From the cell containing the given text, extract its center point as (x, y) coordinate. 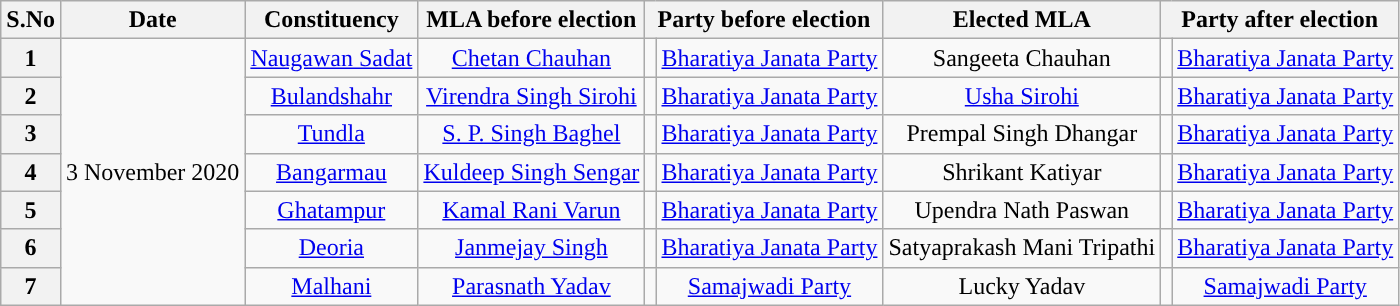
1 (31, 58)
Chetan Chauhan (532, 58)
Usha Sirohi (1022, 96)
Naugawan Sadat (332, 58)
2 (31, 96)
Bulandshahr (332, 96)
Sangeeta Chauhan (1022, 58)
Party before election (764, 20)
Constituency (332, 20)
Ghatampur (332, 210)
Tundla (332, 134)
Kuldeep Singh Sengar (532, 172)
Party after election (1280, 20)
S. P. Singh Baghel (532, 134)
Upendra Nath Paswan (1022, 210)
Shrikant Katiyar (1022, 172)
3 November 2020 (152, 172)
Kamal Rani Varun (532, 210)
Elected MLA (1022, 20)
Janmejay Singh (532, 248)
Virendra Singh Sirohi (532, 96)
S.No (31, 20)
MLA before election (532, 20)
Lucky Yadav (1022, 286)
Date (152, 20)
Malhani (332, 286)
Prempal Singh Dhangar (1022, 134)
5 (31, 210)
Satyaprakash Mani Tripathi (1022, 248)
7 (31, 286)
3 (31, 134)
Parasnath Yadav (532, 286)
4 (31, 172)
Bangarmau (332, 172)
6 (31, 248)
Deoria (332, 248)
